Scan for the cell matching the given text and deliver its (X, Y) coordinate at center. 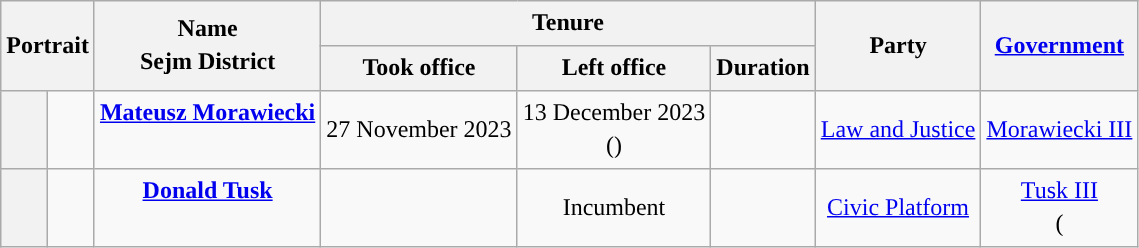
Tenure (568, 24)
Left office (614, 68)
Took office (419, 68)
Mateusz Morawiecki (207, 129)
Law and Justice (898, 129)
Incumbent (614, 207)
Tusk III( (1060, 207)
Donald Tusk (207, 207)
Portrait (48, 46)
Civic Platform (898, 207)
NameSejm District (207, 46)
27 November 2023 (419, 129)
Government (1060, 46)
Duration (763, 68)
Party (898, 46)
13 December 2023() (614, 129)
Morawiecki III (1060, 129)
